Find where the given text appears and provide that cell's center as [X, Y] coordinate. 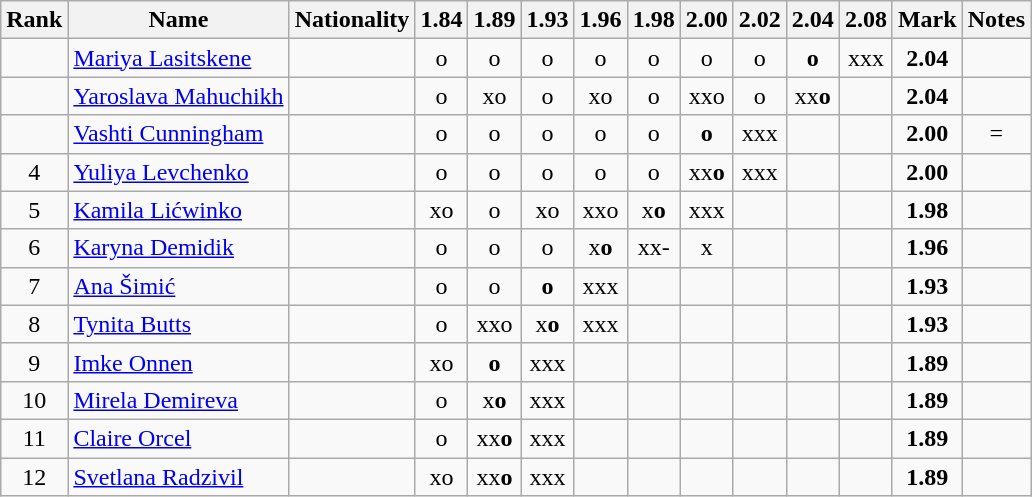
Mark [927, 20]
Kamila Lićwinko [178, 210]
xx- [654, 248]
Rank [34, 20]
12 [34, 477]
= [996, 134]
2.08 [866, 20]
11 [34, 438]
x [706, 248]
1.84 [442, 20]
Yaroslava Mahuchikh [178, 96]
10 [34, 400]
5 [34, 210]
Karyna Demidik [178, 248]
Mariya Lasitskene [178, 58]
4 [34, 172]
Imke Onnen [178, 362]
Claire Orcel [178, 438]
Mirela Demireva [178, 400]
2.02 [760, 20]
Name [178, 20]
Tynita Butts [178, 324]
7 [34, 286]
Vashti Cunningham [178, 134]
6 [34, 248]
Ana Šimić [178, 286]
Svetlana Radzivil [178, 477]
Notes [996, 20]
Nationality [352, 20]
8 [34, 324]
Yuliya Levchenko [178, 172]
9 [34, 362]
